Return the [x, y] coordinate for the center point of the cell that contains the specified text.  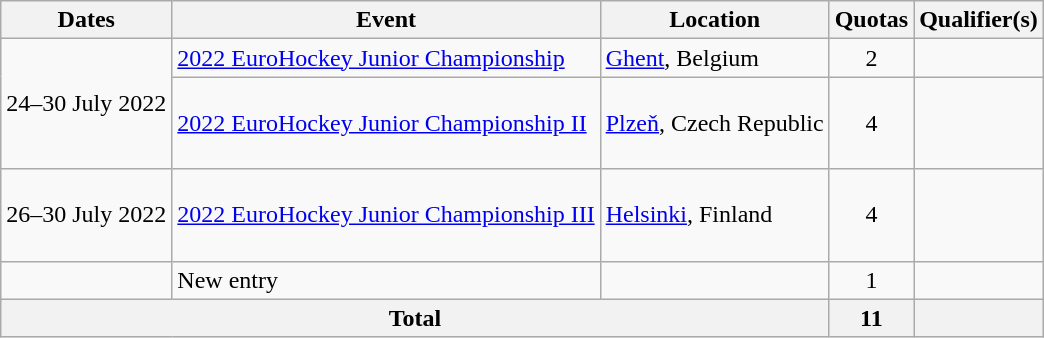
Helsinki, Finland [714, 215]
1 [871, 280]
Plzeň, Czech Republic [714, 123]
New entry [386, 280]
Location [714, 20]
11 [871, 318]
Ghent, Belgium [714, 58]
26–30 July 2022 [86, 215]
24–30 July 2022 [86, 104]
2 [871, 58]
Dates [86, 20]
Event [386, 20]
2022 EuroHockey Junior Championship II [386, 123]
2022 EuroHockey Junior Championship [386, 58]
Qualifier(s) [979, 20]
2022 EuroHockey Junior Championship III [386, 215]
Total [415, 318]
Quotas [871, 20]
